Identify which cell holds the provided text, then report its [X, Y] central coordinate. 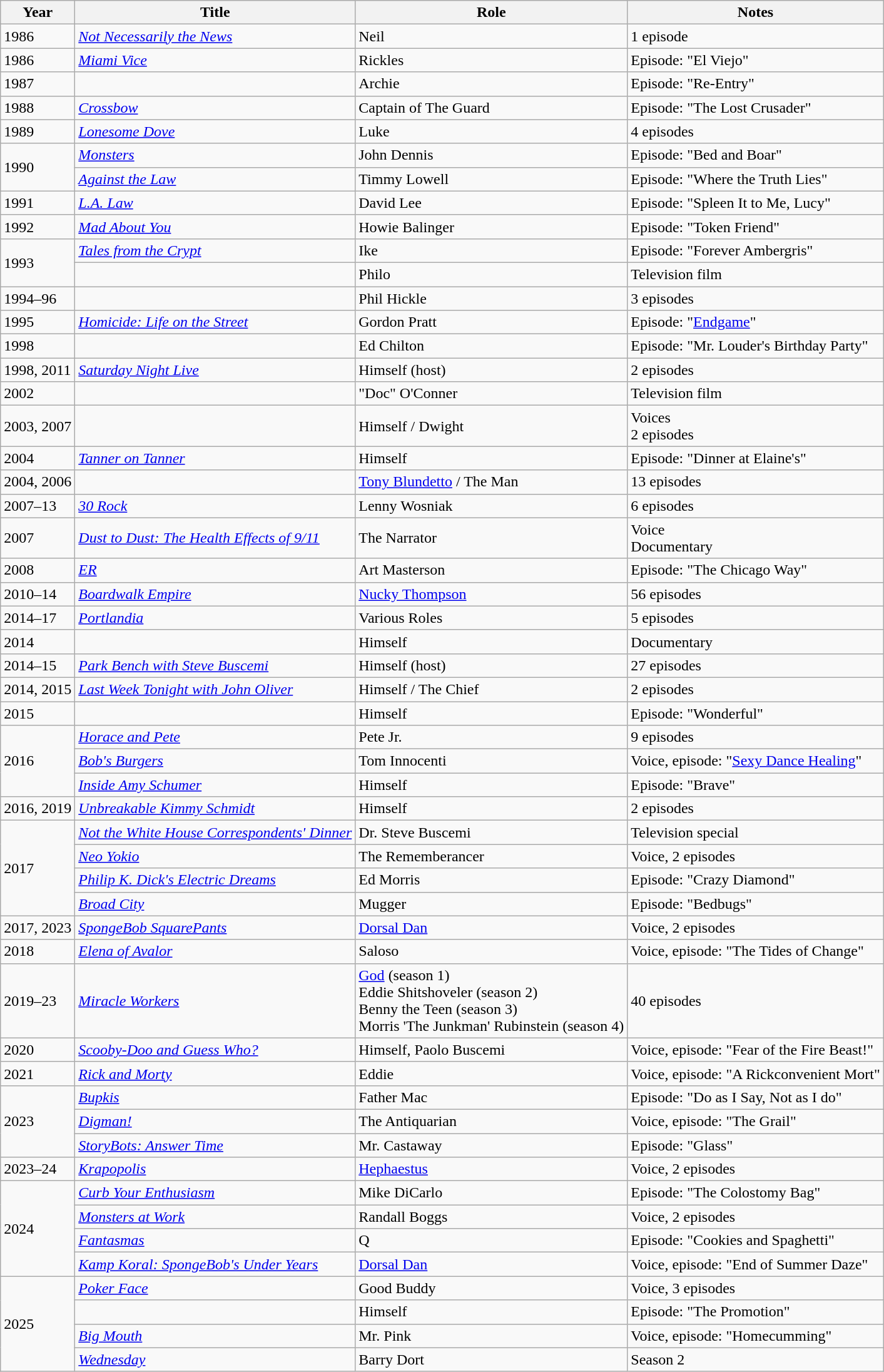
2015 [38, 713]
2021 [38, 1073]
Himself / Dwight [492, 426]
1989 [38, 131]
God (season 1) Eddie Shitshoveler (season 2) Benny the Teen (season 3)Morris 'The Junkman' Rubinstein (season 4) [492, 1000]
Episode: "Cookies and Spaghetti" [756, 1241]
Portlandia [215, 618]
Season 2 [756, 1359]
2014, 2015 [38, 689]
Episode: "Bed and Boar" [756, 155]
John Dennis [492, 155]
Philip K. Dick's Electric Dreams [215, 880]
Voices2 episodes [756, 426]
Mike DiCarlo [492, 1193]
Saturday Night Live [215, 370]
2017 [38, 868]
Neo Yokio [215, 856]
Voice, episode: "The Grail" [756, 1121]
1998 [38, 346]
Dr. Steve Buscemi [492, 832]
Dust to Dust: The Health Effects of 9/11 [215, 538]
Elena of Avalor [215, 951]
Role [492, 13]
2023 [38, 1121]
2016 [38, 761]
1990 [38, 167]
Luke [492, 131]
2007–13 [38, 506]
Episode: "Token Friend" [756, 227]
Ed Morris [492, 880]
6 episodes [756, 506]
1992 [38, 227]
Philo [492, 274]
L.A. Law [215, 203]
2010–14 [38, 594]
1988 [38, 108]
Fantasmas [215, 1241]
Captain of The Guard [492, 108]
Episode: "Glass" [756, 1145]
Documentary [756, 642]
1991 [38, 203]
Voice, episode: "The Tides of Change" [756, 951]
Voice, episode: "Fear of the Fire Beast!" [756, 1050]
Howie Balinger [492, 227]
2014–15 [38, 665]
1994–96 [38, 299]
The Narrator [492, 538]
Episode: "Crazy Diamond" [756, 880]
Homicide: Life on the Street [215, 322]
Horace and Pete [215, 737]
The Antiquarian [492, 1121]
Big Mouth [215, 1336]
Wednesday [215, 1359]
Episode: "Wonderful" [756, 713]
Scooby-Doo and Guess Who? [215, 1050]
Episode: "Forever Ambergris" [756, 250]
1993 [38, 262]
1998, 2011 [38, 370]
Voice, episode: "Sexy Dance Healing" [756, 761]
Episode: "Do as I Say, Not as I do" [756, 1097]
Tanner on Tanner [215, 458]
Episode: "Endgame" [756, 322]
Episode: "Brave" [756, 785]
Episode: "Re-Entry" [756, 84]
3 episodes [756, 299]
Hephaestus [492, 1169]
Year [38, 13]
Voice, 3 episodes [756, 1288]
Boardwalk Empire [215, 594]
2014 [38, 642]
Voice, episode: "Homecumming" [756, 1336]
Episode: "The Colostomy Bag" [756, 1193]
Himself, Paolo Buscemi [492, 1050]
Mr. Pink [492, 1336]
Television special [756, 832]
Against the Law [215, 179]
Timmy Lowell [492, 179]
The Rememberancer [492, 856]
StoryBots: Answer Time [215, 1145]
Episode: "The Lost Crusader" [756, 108]
Nucky Thompson [492, 594]
Eddie [492, 1073]
Krapopolis [215, 1169]
Randall Boggs [492, 1217]
Episode: "Spleen It to Me, Lucy" [756, 203]
Various Roles [492, 618]
2017, 2023 [38, 928]
David Lee [492, 203]
Crossbow [215, 108]
2002 [38, 394]
Digman! [215, 1121]
Episode: "El Viejo" [756, 60]
Episode: "The Promotion" [756, 1312]
Archie [492, 84]
Inside Amy Schumer [215, 785]
Tony Blundetto / The Man [492, 482]
9 episodes [756, 737]
Episode: "Mr. Louder's Birthday Party" [756, 346]
Rickles [492, 60]
Tom Innocenti [492, 761]
Good Buddy [492, 1288]
Episode: "Dinner at Elaine's" [756, 458]
Mugger [492, 904]
VoiceDocumentary [756, 538]
Episode: "Bedbugs" [756, 904]
Notes [756, 13]
Episode: "The Chicago Way" [756, 570]
4 episodes [756, 131]
2018 [38, 951]
2020 [38, 1050]
Ike [492, 250]
Kamp Koral: SpongeBob's Under Years [215, 1264]
Not Necessarily the News [215, 36]
Last Week Tonight with John Oliver [215, 689]
ER [215, 570]
2019–23 [38, 1000]
2004, 2006 [38, 482]
Barry Dort [492, 1359]
2008 [38, 570]
Father Mac [492, 1097]
1987 [38, 84]
Miracle Workers [215, 1000]
Mr. Castaway [492, 1145]
SpongeBob SquarePants [215, 928]
Monsters at Work [215, 1217]
Miami Vice [215, 60]
56 episodes [756, 594]
Pete Jr. [492, 737]
Poker Face [215, 1288]
Rick and Morty [215, 1073]
Bob's Burgers [215, 761]
Lonesome Dove [215, 131]
Monsters [215, 155]
2007 [38, 538]
Neil [492, 36]
30 Rock [215, 506]
2003, 2007 [38, 426]
1995 [38, 322]
5 episodes [756, 618]
Not the White House Correspondents' Dinner [215, 832]
Curb Your Enthusiasm [215, 1193]
2024 [38, 1229]
13 episodes [756, 482]
Broad City [215, 904]
Q [492, 1241]
Voice, episode: "A Rickconvenient Mort" [756, 1073]
2016, 2019 [38, 809]
Himself / The Chief [492, 689]
"Doc" O'Conner [492, 394]
Art Masterson [492, 570]
Park Bench with Steve Buscemi [215, 665]
27 episodes [756, 665]
Bupkis [215, 1097]
Lenny Wosniak [492, 506]
Gordon Pratt [492, 322]
Mad About You [215, 227]
2023–24 [38, 1169]
1 episode [756, 36]
Unbreakable Kimmy Schmidt [215, 809]
2025 [38, 1324]
2004 [38, 458]
Voice, episode: "End of Summer Daze" [756, 1264]
Phil Hickle [492, 299]
Ed Chilton [492, 346]
Title [215, 13]
Episode: "Where the Truth Lies" [756, 179]
2014–17 [38, 618]
Saloso [492, 951]
Tales from the Crypt [215, 250]
40 episodes [756, 1000]
